Return [X, Y] of the center of cell containing provided text 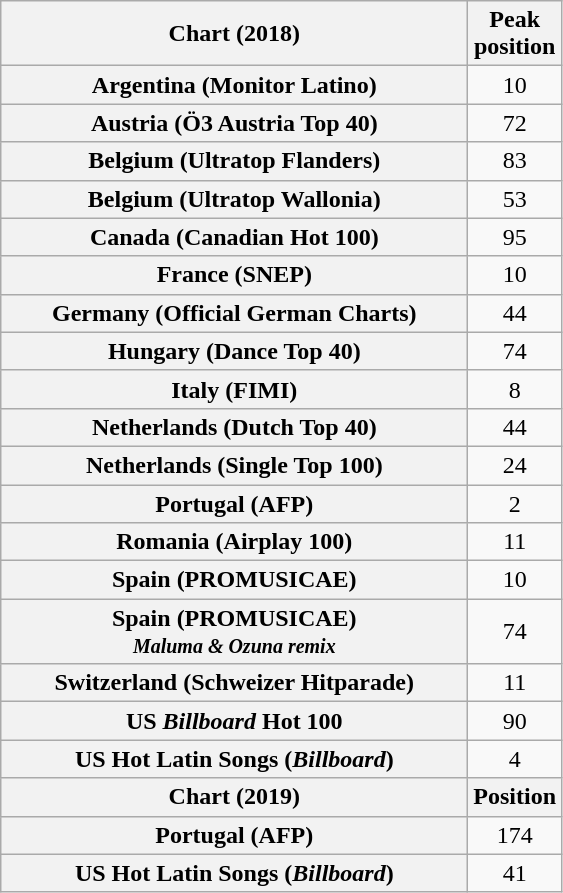
174 [515, 835]
90 [515, 721]
US Billboard Hot 100 [234, 721]
Argentina (Monitor Latino) [234, 85]
Romania (Airplay 100) [234, 542]
Chart (2019) [234, 797]
53 [515, 199]
83 [515, 161]
8 [515, 389]
Germany (Official German Charts) [234, 313]
41 [515, 873]
Belgium (Ultratop Flanders) [234, 161]
Spain (PROMUSICAE)Maluma & Ozuna remix [234, 632]
Hungary (Dance Top 40) [234, 351]
2 [515, 503]
4 [515, 759]
Chart (2018) [234, 34]
Belgium (Ultratop Wallonia) [234, 199]
24 [515, 465]
Position [515, 797]
France (SNEP) [234, 275]
Netherlands (Single Top 100) [234, 465]
Italy (FIMI) [234, 389]
95 [515, 237]
Canada (Canadian Hot 100) [234, 237]
Switzerland (Schweizer Hitparade) [234, 683]
Austria (Ö3 Austria Top 40) [234, 123]
Spain (PROMUSICAE) [234, 580]
72 [515, 123]
Peakposition [515, 34]
Netherlands (Dutch Top 40) [234, 427]
